Find where the given text appears and provide that cell's center as (X, Y) coordinate. 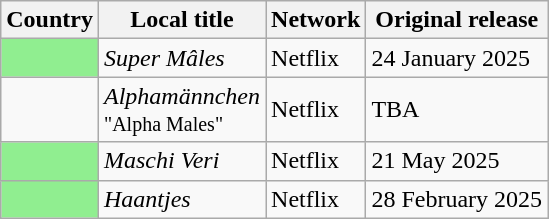
Local title (182, 20)
TBA (457, 110)
Original release (457, 20)
Country (50, 20)
Maschi Veri (182, 161)
24 January 2025 (457, 58)
Alphamännchen"Alpha Males" (182, 110)
28 February 2025 (457, 199)
21 May 2025 (457, 161)
Network (316, 20)
Super Mâles (182, 58)
Haantjes (182, 199)
